Search for the cell housing the specified text and yield its (x, y) center coordinate. 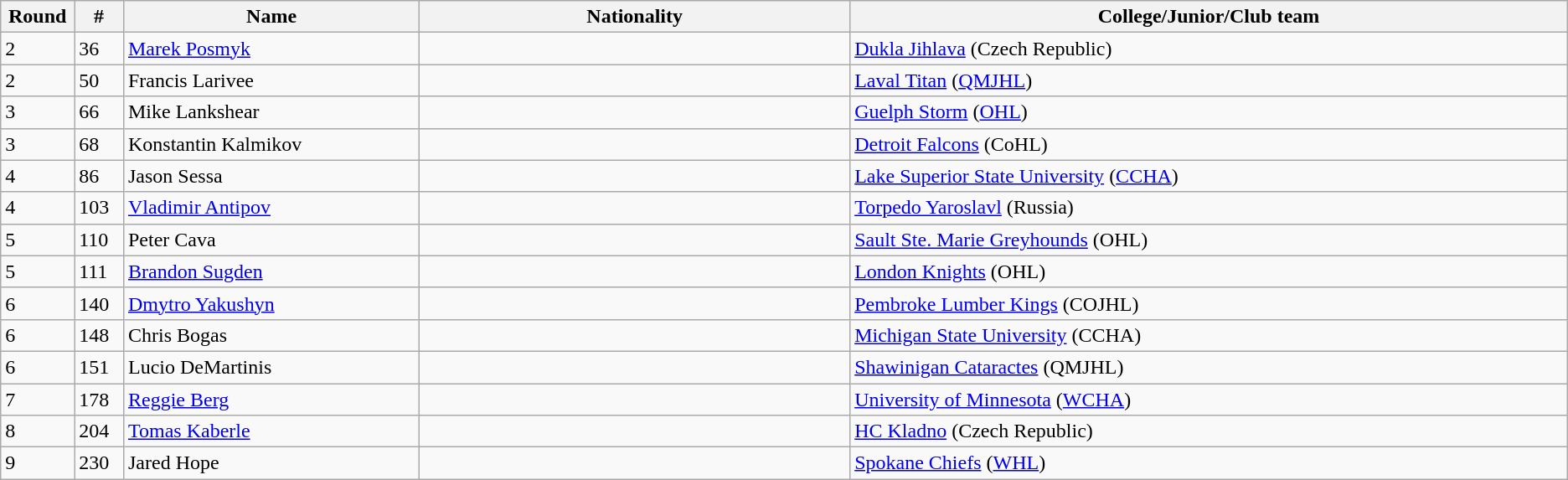
50 (99, 80)
HC Kladno (Czech Republic) (1210, 431)
Konstantin Kalmikov (271, 144)
Dukla Jihlava (Czech Republic) (1210, 49)
Tomas Kaberle (271, 431)
Sault Ste. Marie Greyhounds (OHL) (1210, 240)
111 (99, 271)
Marek Posmyk (271, 49)
66 (99, 112)
Mike Lankshear (271, 112)
68 (99, 144)
Brandon Sugden (271, 271)
University of Minnesota (WCHA) (1210, 400)
9 (38, 463)
148 (99, 335)
Pembroke Lumber Kings (COJHL) (1210, 303)
103 (99, 208)
204 (99, 431)
Nationality (635, 17)
178 (99, 400)
Francis Larivee (271, 80)
7 (38, 400)
Name (271, 17)
College/Junior/Club team (1210, 17)
86 (99, 176)
Reggie Berg (271, 400)
36 (99, 49)
151 (99, 367)
Guelph Storm (OHL) (1210, 112)
Detroit Falcons (CoHL) (1210, 144)
Laval Titan (QMJHL) (1210, 80)
Chris Bogas (271, 335)
London Knights (OHL) (1210, 271)
Peter Cava (271, 240)
# (99, 17)
Spokane Chiefs (WHL) (1210, 463)
Michigan State University (CCHA) (1210, 335)
Dmytro Yakushyn (271, 303)
Jason Sessa (271, 176)
Lake Superior State University (CCHA) (1210, 176)
Jared Hope (271, 463)
Vladimir Antipov (271, 208)
Round (38, 17)
230 (99, 463)
Torpedo Yaroslavl (Russia) (1210, 208)
Shawinigan Cataractes (QMJHL) (1210, 367)
Lucio DeMartinis (271, 367)
110 (99, 240)
8 (38, 431)
140 (99, 303)
